Locate the cell with the specified text and output its (x, y) center coordinate. 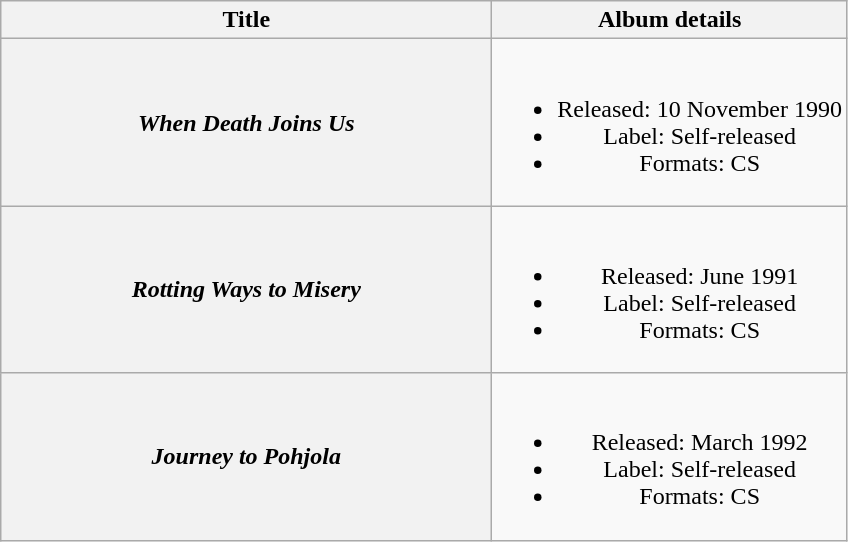
Released: March 1992Label: Self-releasedFormats: CS (670, 456)
Rotting Ways to Misery (246, 290)
Released: June 1991Label: Self-releasedFormats: CS (670, 290)
When Death Joins Us (246, 122)
Released: 10 November 1990Label: Self-releasedFormats: CS (670, 122)
Journey to Pohjola (246, 456)
Title (246, 20)
Album details (670, 20)
